For the text-containing cell, return its midpoint in (X, Y) coordinate format. 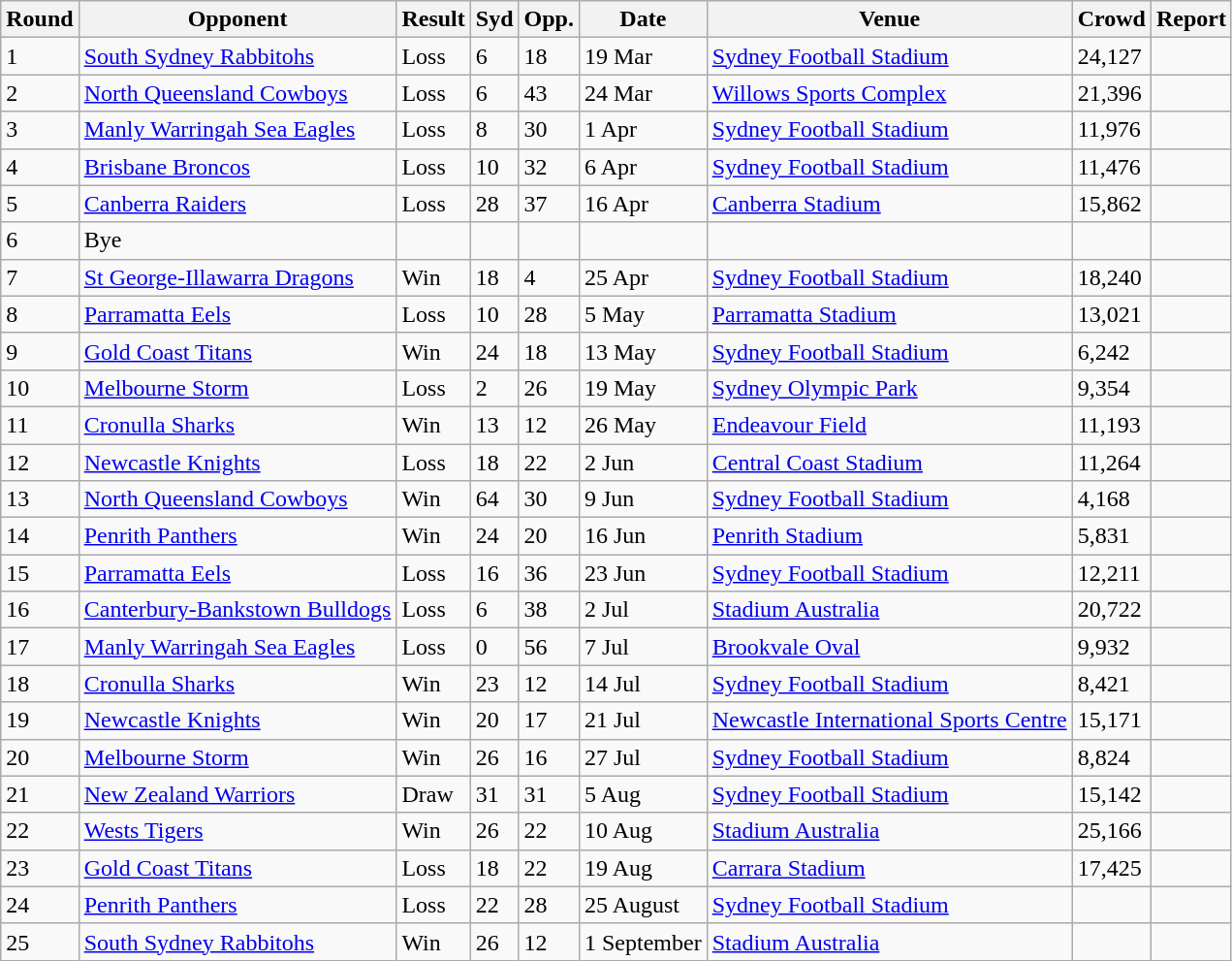
Canterbury-Bankstown Bulldogs (237, 610)
18,240 (1111, 277)
Sydney Olympic Park (890, 388)
23 Jun (643, 573)
11,476 (1111, 167)
25 August (643, 905)
25,166 (1111, 831)
Carrara Stadium (890, 868)
11,193 (1111, 425)
25 (40, 942)
Date (643, 19)
19 May (643, 388)
Draw (433, 794)
15,171 (1111, 721)
10 Aug (643, 831)
2 Jul (643, 610)
9,354 (1111, 388)
Crowd (1111, 19)
Penrith Stadium (890, 536)
38 (549, 610)
Result (433, 19)
1 (40, 56)
Syd (494, 19)
37 (549, 204)
19 (40, 721)
2 Jun (643, 463)
9,932 (1111, 647)
Bye (237, 240)
Report (1190, 19)
24 Mar (643, 93)
Round (40, 19)
15,142 (1111, 794)
5,831 (1111, 536)
24,127 (1111, 56)
19 Mar (643, 56)
Wests Tigers (237, 831)
6 Apr (643, 167)
43 (549, 93)
32 (549, 167)
9 (40, 351)
4,168 (1111, 499)
21,396 (1111, 93)
5 Aug (643, 794)
Brookvale Oval (890, 647)
Opp. (549, 19)
56 (549, 647)
12,211 (1111, 573)
25 Apr (643, 277)
11,264 (1111, 463)
Parramatta Stadium (890, 314)
13,021 (1111, 314)
27 Jul (643, 757)
15 (40, 573)
1 September (643, 942)
Canberra Raiders (237, 204)
6,242 (1111, 351)
21 (40, 794)
8,824 (1111, 757)
Willows Sports Complex (890, 93)
St George-Illawarra Dragons (237, 277)
Brisbane Broncos (237, 167)
9 Jun (643, 499)
0 (494, 647)
8,421 (1111, 684)
14 (40, 536)
17,425 (1111, 868)
11,976 (1111, 130)
36 (549, 573)
Opponent (237, 19)
7 (40, 277)
Newcastle International Sports Centre (890, 721)
5 (40, 204)
15,862 (1111, 204)
14 Jul (643, 684)
Venue (890, 19)
13 May (643, 351)
Central Coast Stadium (890, 463)
1 Apr (643, 130)
New Zealand Warriors (237, 794)
3 (40, 130)
26 May (643, 425)
7 Jul (643, 647)
Endeavour Field (890, 425)
16 Jun (643, 536)
20,722 (1111, 610)
64 (494, 499)
11 (40, 425)
21 Jul (643, 721)
5 May (643, 314)
Canberra Stadium (890, 204)
19 Aug (643, 868)
16 Apr (643, 204)
